Capture the cell that displays the provided text and extract its (x, y) central coordinate. 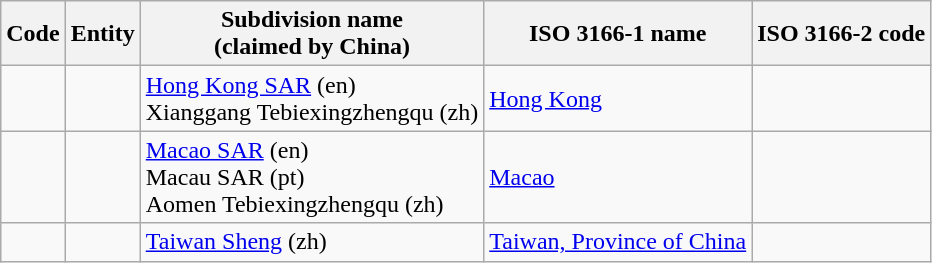
Entity (102, 34)
Taiwan, Province of China (618, 242)
Subdivision name(claimed by China) (312, 34)
ISO 3166-2 code (842, 34)
Macao (618, 177)
Code (33, 34)
Hong Kong SAR (en)Xianggang Tebiexingzhengqu (zh) (312, 98)
ISO 3166-1 name (618, 34)
Hong Kong (618, 98)
Macao SAR (en)Macau SAR (pt)Aomen Tebiexingzhengqu (zh) (312, 177)
Taiwan Sheng (zh) (312, 242)
